Search for the cell housing the specified text and yield its [X, Y] center coordinate. 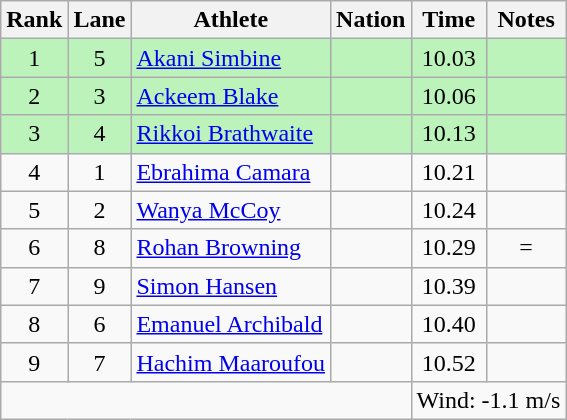
Rikkoi Brathwaite [231, 134]
10.06 [448, 96]
Simon Hansen [231, 286]
10.39 [448, 286]
10.03 [448, 58]
Wanya McCoy [231, 210]
10.52 [448, 362]
10.21 [448, 172]
Emanuel Archibald [231, 324]
10.29 [448, 248]
Notes [526, 20]
Nation [371, 20]
Time [448, 20]
Lane [100, 20]
10.40 [448, 324]
10.13 [448, 134]
Rank [34, 20]
Wind: -1.1 m/s [488, 400]
Ackeem Blake [231, 96]
Rohan Browning [231, 248]
Akani Simbine [231, 58]
Hachim Maaroufou [231, 362]
= [526, 248]
Ebrahima Camara [231, 172]
Athlete [231, 20]
10.24 [448, 210]
